Provide the (x, y) coordinate of the cell's center where the given text is located.  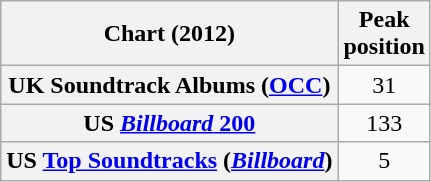
133 (384, 123)
US Top Soundtracks (Billboard) (170, 161)
Chart (2012) (170, 34)
5 (384, 161)
Peakposition (384, 34)
US Billboard 200 (170, 123)
UK Soundtrack Albums (OCC) (170, 85)
31 (384, 85)
